Capture the cell that displays the provided text and extract its [x, y] central coordinate. 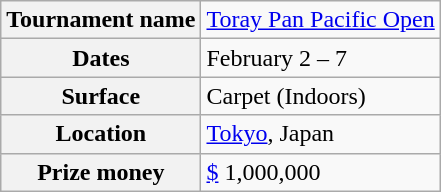
Dates [101, 58]
Tokyo, Japan [320, 134]
Carpet (Indoors) [320, 96]
Tournament name [101, 20]
Prize money [101, 172]
Location [101, 134]
$ 1,000,000 [320, 172]
February 2 – 7 [320, 58]
Toray Pan Pacific Open [320, 20]
Surface [101, 96]
